Pinpoint the cell where the given text exists, returning its (x, y) midpoint coordinate. 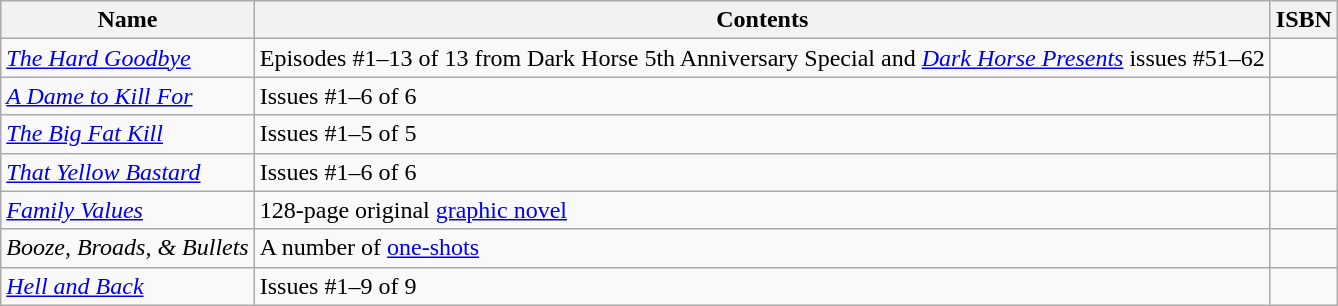
Family Values (128, 210)
Contents (762, 20)
That Yellow Bastard (128, 172)
128-page original graphic novel (762, 210)
A number of one-shots (762, 248)
Issues #1–9 of 9 (762, 286)
Hell and Back (128, 286)
A Dame to Kill For (128, 96)
Episodes #1–13 of 13 from Dark Horse 5th Anniversary Special and Dark Horse Presents issues #51–62 (762, 58)
The Big Fat Kill (128, 134)
Issues #1–5 of 5 (762, 134)
Name (128, 20)
The Hard Goodbye (128, 58)
Booze, Broads, & Bullets (128, 248)
ISBN (1304, 20)
